Determine the [x, y] coordinate at the center of the cell enclosing the given text.  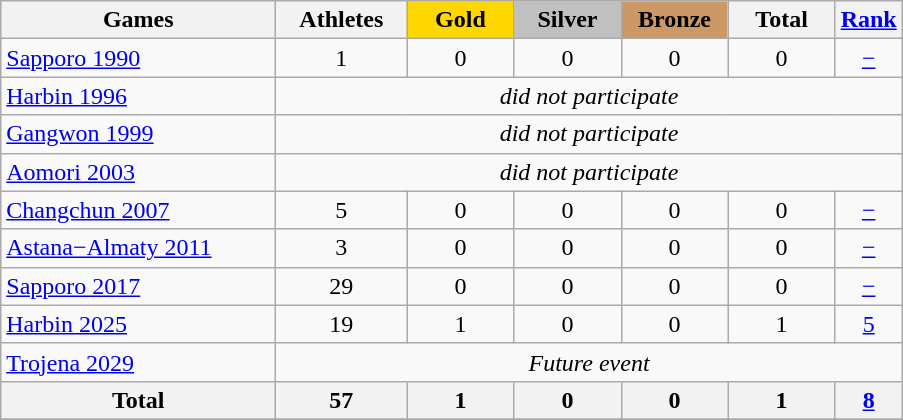
Sapporo 2017 [138, 286]
Games [138, 20]
29 [342, 286]
Future event [589, 362]
Bronze [674, 20]
19 [342, 324]
Changchun 2007 [138, 210]
Trojena 2029 [138, 362]
3 [342, 248]
57 [342, 400]
Aomori 2003 [138, 172]
Gangwon 1999 [138, 134]
Astana−Almaty 2011 [138, 248]
Harbin 1996 [138, 96]
Rank [868, 20]
Harbin 2025 [138, 324]
Gold [460, 20]
8 [868, 400]
Silver [568, 20]
Sapporo 1990 [138, 58]
Athletes [342, 20]
